Provide the (x, y) coordinate of the cell's center where the given text is located.  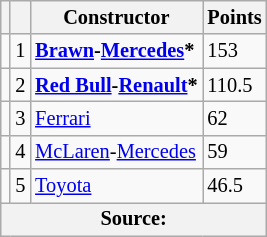
59 (235, 152)
Toyota (116, 186)
110.5 (235, 85)
3 (20, 118)
Ferrari (116, 118)
Constructor (116, 17)
McLaren-Mercedes (116, 152)
4 (20, 152)
46.5 (235, 186)
Brawn-Mercedes* (116, 51)
2 (20, 85)
Red Bull-Renault* (116, 85)
62 (235, 118)
5 (20, 186)
Source: (134, 219)
Points (235, 17)
1 (20, 51)
153 (235, 51)
